Pinpoint the cell where the given text exists, returning its (x, y) midpoint coordinate. 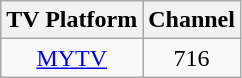
Channel (192, 20)
MYTV (72, 58)
716 (192, 58)
TV Platform (72, 20)
